Return [x, y] of the center of cell containing provided text 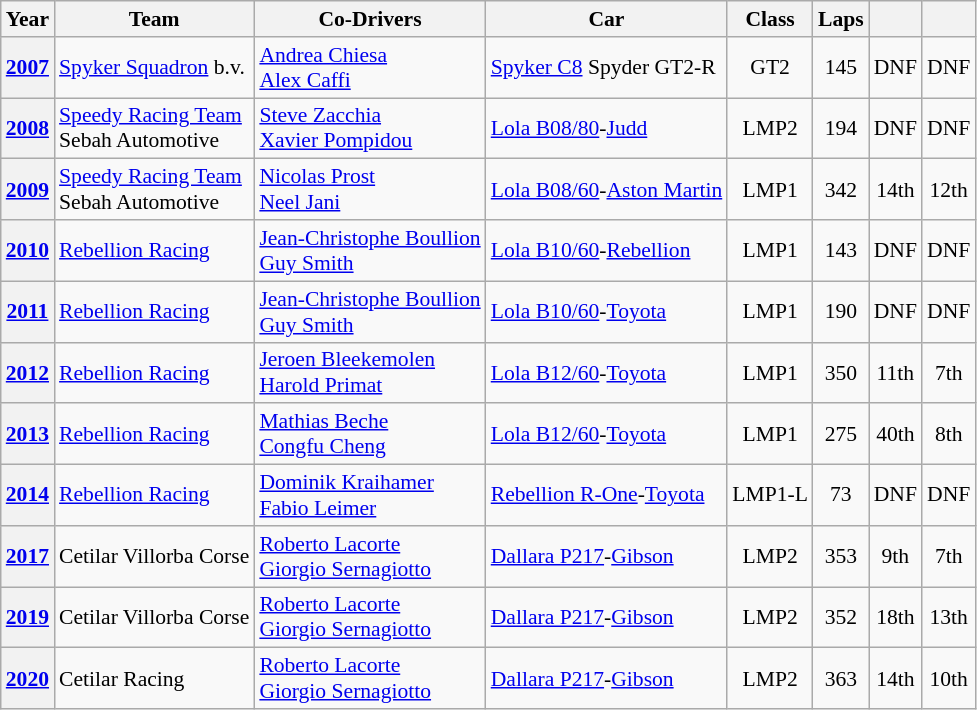
11th [896, 372]
Spyker C8 Spyder GT2-R [607, 68]
2008 [28, 128]
LMP1-L [770, 496]
13th [948, 618]
Rebellion R-One-Toyota [607, 496]
2013 [28, 434]
Lola B10/60-Rebellion [607, 250]
143 [841, 250]
Lola B08/80-Judd [607, 128]
9th [896, 556]
353 [841, 556]
Cetilar Racing [154, 678]
18th [896, 618]
2019 [28, 618]
275 [841, 434]
Mathias Beche Congfu Cheng [370, 434]
Jeroen Bleekemolen Harold Primat [370, 372]
Steve Zacchia Xavier Pompidou [370, 128]
Lola B10/60-Toyota [607, 312]
Car [607, 19]
8th [948, 434]
190 [841, 312]
352 [841, 618]
Class [770, 19]
2020 [28, 678]
363 [841, 678]
194 [841, 128]
10th [948, 678]
350 [841, 372]
145 [841, 68]
Laps [841, 19]
Lola B08/60-Aston Martin [607, 190]
Nicolas Prost Neel Jani [370, 190]
2014 [28, 496]
2017 [28, 556]
2007 [28, 68]
40th [896, 434]
2010 [28, 250]
2011 [28, 312]
Co-Drivers [370, 19]
2012 [28, 372]
2009 [28, 190]
Spyker Squadron b.v. [154, 68]
73 [841, 496]
342 [841, 190]
GT2 [770, 68]
Year [28, 19]
Team [154, 19]
Dominik Kraihamer Fabio Leimer [370, 496]
Andrea Chiesa Alex Caffi [370, 68]
12th [948, 190]
